Pinpoint the cell where the given text exists, returning its [x, y] midpoint coordinate. 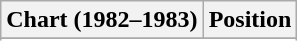
Chart (1982–1983) [102, 20]
Position [250, 20]
